Scan for the cell matching the given text and deliver its (X, Y) coordinate at center. 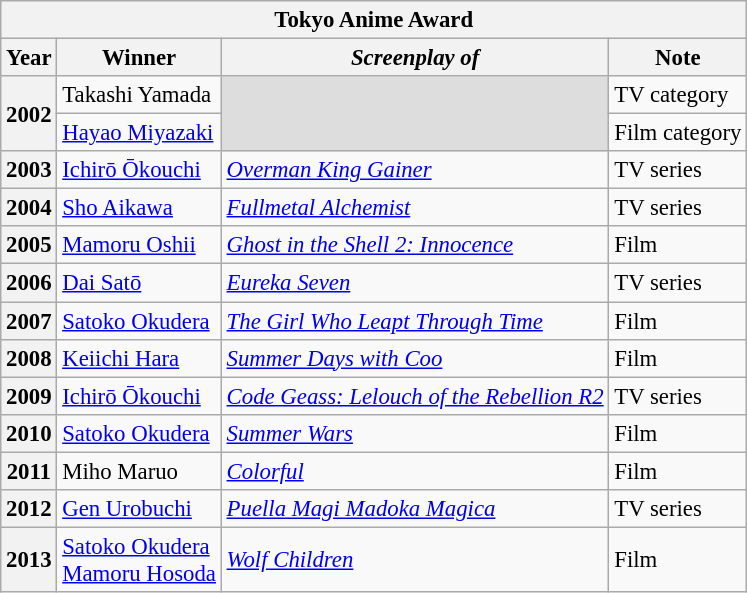
Sho Aikawa (139, 208)
Fullmetal Alchemist (415, 208)
2008 (29, 358)
2004 (29, 208)
Wolf Children (415, 560)
Takashi Yamada (139, 95)
Mamoru Oshii (139, 245)
Hayao Miyazaki (139, 133)
Summer Days with Coo (415, 358)
Satoko OkuderaMamoru Hosoda (139, 560)
2003 (29, 170)
Code Geass: Lelouch of the Rebellion R2 (415, 396)
TV category (678, 95)
2010 (29, 433)
2005 (29, 245)
2009 (29, 396)
Eureka Seven (415, 283)
Screenplay of (415, 58)
Keiichi Hara (139, 358)
2011 (29, 471)
Puella Magi Madoka Magica (415, 509)
2013 (29, 560)
2006 (29, 283)
Winner (139, 58)
Year (29, 58)
Miho Maruo (139, 471)
Colorful (415, 471)
2002 (29, 114)
Overman King Gainer (415, 170)
The Girl Who Leapt Through Time (415, 321)
2007 (29, 321)
Gen Urobuchi (139, 509)
Summer Wars (415, 433)
Tokyo Anime Award (374, 20)
Dai Satō (139, 283)
2012 (29, 509)
Film category (678, 133)
Ghost in the Shell 2: Innocence (415, 245)
Note (678, 58)
